Scan for the cell matching the given text and deliver its [X, Y] coordinate at center. 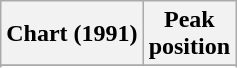
Chart (1991) [72, 34]
Peakposition [189, 34]
